Search for the cell housing the specified text and yield its (X, Y) center coordinate. 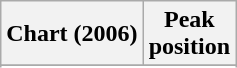
Chart (2006) (72, 34)
Peak position (189, 34)
